Output the (X, Y) coordinate of the center of the cell containing the given text.  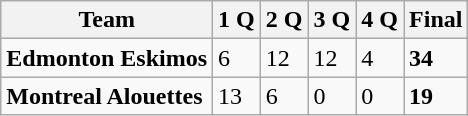
Edmonton Eskimos (107, 58)
4 (380, 58)
3 Q (332, 20)
Montreal Alouettes (107, 96)
Team (107, 20)
Final (436, 20)
34 (436, 58)
4 Q (380, 20)
2 Q (284, 20)
19 (436, 96)
13 (237, 96)
1 Q (237, 20)
